For the text-containing cell, return its midpoint in (X, Y) coordinate format. 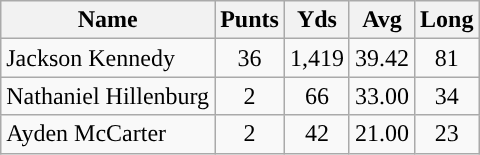
Punts (250, 20)
Yds (316, 20)
39.42 (382, 58)
36 (250, 58)
Nathaniel Hillenburg (108, 96)
Avg (382, 20)
34 (447, 96)
23 (447, 134)
1,419 (316, 58)
66 (316, 96)
Ayden McCarter (108, 134)
Jackson Kennedy (108, 58)
81 (447, 58)
21.00 (382, 134)
33.00 (382, 96)
Name (108, 20)
42 (316, 134)
Long (447, 20)
